Detect which cell encompasses the target text, then output its [x, y] center coordinate. 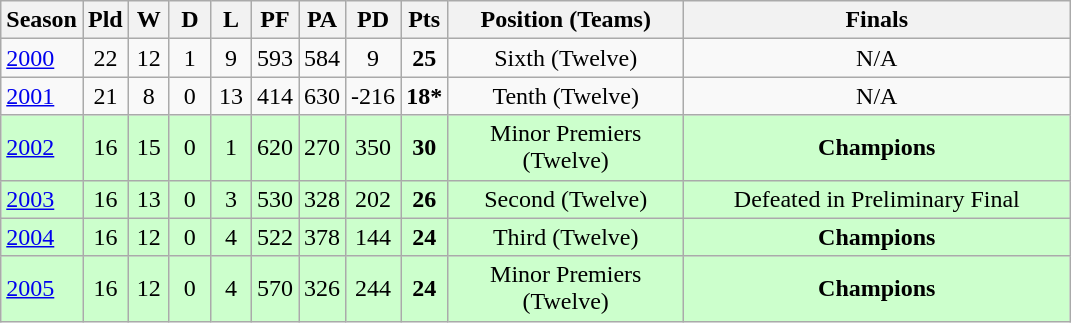
PD [374, 20]
Position (Teams) [566, 20]
2005 [42, 288]
D [190, 20]
378 [322, 237]
570 [274, 288]
270 [322, 148]
2004 [42, 237]
2001 [42, 96]
584 [322, 58]
15 [148, 148]
L [230, 20]
8 [148, 96]
Season [42, 20]
-216 [374, 96]
Finals [877, 20]
21 [105, 96]
3 [230, 199]
2000 [42, 58]
2002 [42, 148]
Pld [105, 20]
18* [424, 96]
Sixth (Twelve) [566, 58]
PF [274, 20]
593 [274, 58]
25 [424, 58]
244 [374, 288]
326 [322, 288]
630 [322, 96]
Second (Twelve) [566, 199]
Third (Twelve) [566, 237]
30 [424, 148]
W [148, 20]
PA [322, 20]
2003 [42, 199]
414 [274, 96]
530 [274, 199]
328 [322, 199]
202 [374, 199]
Pts [424, 20]
144 [374, 237]
Tenth (Twelve) [566, 96]
350 [374, 148]
522 [274, 237]
620 [274, 148]
22 [105, 58]
26 [424, 199]
Defeated in Preliminary Final [877, 199]
